Output the [X, Y] coordinate of the center of the cell containing the given text.  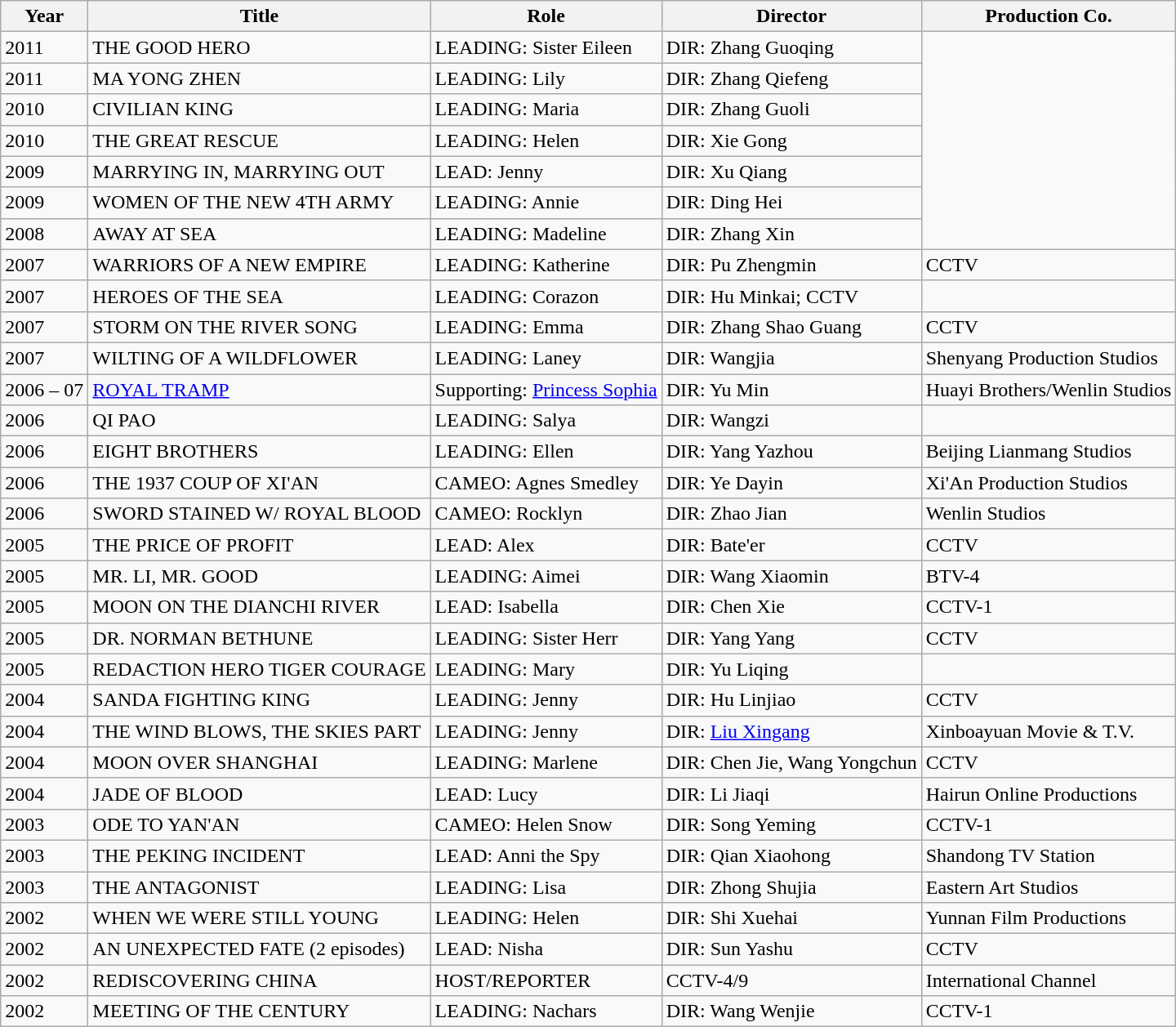
DIR: Zhong Shujia [791, 886]
LEADING: Mary [546, 669]
DIR: Ding Hei [791, 203]
LEADING: Aimei [546, 576]
Beijing Lianmang Studios [1049, 452]
MARRYING IN, MARRYING OUT [260, 172]
DIR: Hu Minkai; CCTV [791, 296]
DIR: Zhang Qiefeng [791, 78]
BTV-4 [1049, 576]
STORM ON THE RIVER SONG [260, 327]
DIR: Yu Min [791, 390]
LEAD: Isabella [546, 607]
DIR: Qian Xiaohong [791, 855]
MOON OVER SHANGHAI [260, 762]
THE WIND BLOWS, THE SKIES PART [260, 731]
DIR: Zhang Xin [791, 234]
THE GREAT RESCUE [260, 141]
DIR: Bate'er [791, 545]
Shandong TV Station [1049, 855]
WILTING OF A WILDFLOWER [260, 358]
SANDA FIGHTING KING [260, 700]
MR. LI, MR. GOOD [260, 576]
2008 [44, 234]
DIR: Zhang Shao Guang [791, 327]
CAMEO: Helen Snow [546, 824]
Shenyang Production Studios [1049, 358]
Title [260, 16]
LEAD: Anni the Spy [546, 855]
LEADING: Lily [546, 78]
REDACTION HERO TIGER COURAGE [260, 669]
LEADING: Katherine [546, 265]
DIR: Wang Xiaomin [791, 576]
DIR: Sun Yashu [791, 949]
LEADING: Annie [546, 203]
DIR: Zhao Jian [791, 514]
DIR: Pu Zhengmin [791, 265]
DIR: Wang Wenjie [791, 1011]
DIR: Wangzi [791, 421]
AN UNEXPECTED FATE (2 episodes) [260, 949]
ODE TO YAN'AN [260, 824]
QI PAO [260, 421]
CAMEO: Agnes Smedley [546, 483]
DIR: Song Yeming [791, 824]
WOMEN OF THE NEW 4TH ARMY [260, 203]
Role [546, 16]
LEADING: Lisa [546, 886]
LEADING: Sister Herr [546, 638]
Year [44, 16]
WARRIORS OF A NEW EMPIRE [260, 265]
DIR: Zhang Guoli [791, 109]
LEADING: Salya [546, 421]
DIR: Yang Yazhou [791, 452]
SWORD STAINED W/ ROYAL BLOOD [260, 514]
2006 – 07 [44, 390]
DIR: Chen Jie, Wang Yongchun [791, 762]
Xinboayuan Movie & T.V. [1049, 731]
Hairun Online Productions [1049, 793]
MA YONG ZHEN [260, 78]
ROYAL TRAMP [260, 390]
Xi'An Production Studios [1049, 483]
LEADING: Marlene [546, 762]
LEADING: Ellen [546, 452]
Supporting: Princess Sophia [546, 390]
LEADING: Emma [546, 327]
DIR: Ye Dayin [791, 483]
DIR: Hu Linjiao [791, 700]
DIR: Yang Yang [791, 638]
THE PEKING INCIDENT [260, 855]
THE GOOD HERO [260, 47]
International Channel [1049, 980]
LEADING: Laney [546, 358]
MOON ON THE DIANCHI RIVER [260, 607]
WHEN WE WERE STILL YOUNG [260, 918]
Huayi Brothers/Wenlin Studios [1049, 390]
LEAD: Lucy [546, 793]
DIR: Xie Gong [791, 141]
LEADING: Sister Eileen [546, 47]
THE 1937 COUP OF XI'AN [260, 483]
LEADING: Madeline [546, 234]
MEETING OF THE CENTURY [260, 1011]
THE PRICE OF PROFIT [260, 545]
LEADING: Nachars [546, 1011]
LEADING: Maria [546, 109]
DIR: Liu Xingang [791, 731]
HOST/REPORTER [546, 980]
LEADING: Corazon [546, 296]
THE ANTAGONIST [260, 886]
Yunnan Film Productions [1049, 918]
JADE OF BLOOD [260, 793]
Eastern Art Studios [1049, 886]
DIR: Shi Xuehai [791, 918]
DIR: Yu Liqing [791, 669]
Production Co. [1049, 16]
Director [791, 16]
LEAD: Alex [546, 545]
REDISCOVERING CHINA [260, 980]
DR. NORMAN BETHUNE [260, 638]
HEROES OF THE SEA [260, 296]
CIVILIAN KING [260, 109]
LEAD: Nisha [546, 949]
DIR: Zhang Guoqing [791, 47]
AWAY AT SEA [260, 234]
Wenlin Studios [1049, 514]
DIR: Xu Qiang [791, 172]
EIGHT BROTHERS [260, 452]
LEAD: Jenny [546, 172]
DIR: Wangjia [791, 358]
DIR: Li Jiaqi [791, 793]
CAMEO: Rocklyn [546, 514]
DIR: Chen Xie [791, 607]
CCTV-4/9 [791, 980]
